Determine the (X, Y) coordinate at the center of the cell enclosing the given text.  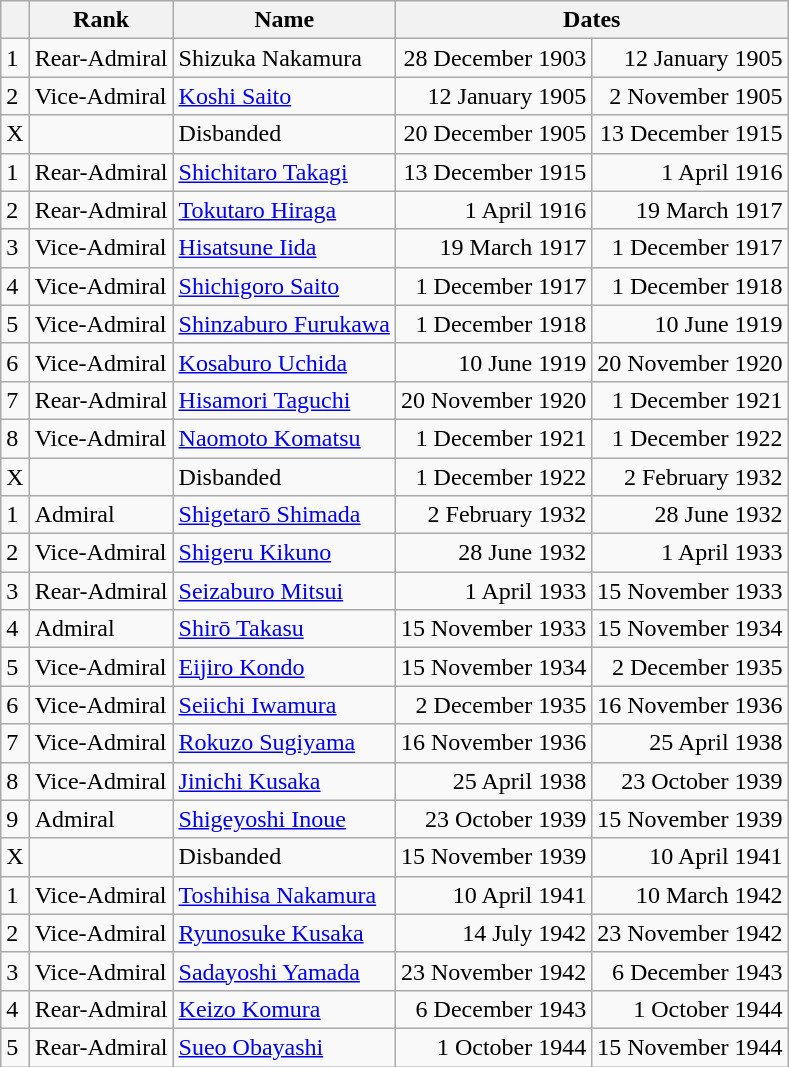
20 December 1905 (493, 134)
Shigeru Kikuno (284, 553)
Ryunosuke Kusaka (284, 933)
28 December 1903 (493, 58)
Seizaburo Mitsui (284, 591)
Shichigoro Saito (284, 286)
Shichitaro Takagi (284, 172)
2 November 1905 (690, 96)
Shigetarō Shimada (284, 515)
14 July 1942 (493, 933)
10 March 1942 (690, 895)
Kosaburo Uchida (284, 362)
Rank (101, 20)
15 November 1944 (690, 1047)
Shinzaburo Furukawa (284, 324)
Jinichi Kusaka (284, 781)
Keizo Komura (284, 1009)
Tokutaro Hiraga (284, 210)
Shirō Takasu (284, 629)
Hisamori Taguchi (284, 400)
Name (284, 20)
Sadayoshi Yamada (284, 971)
Naomoto Komatsu (284, 438)
Toshihisa Nakamura (284, 895)
Seiichi Iwamura (284, 705)
9 (15, 819)
Shigeyoshi Inoue (284, 819)
Sueo Obayashi (284, 1047)
Koshi Saito (284, 96)
Rokuzo Sugiyama (284, 743)
Shizuka Nakamura (284, 58)
Dates (592, 20)
Hisatsune Iida (284, 248)
Eijiro Kondo (284, 667)
